From the cell containing the given text, extract its center point as [x, y] coordinate. 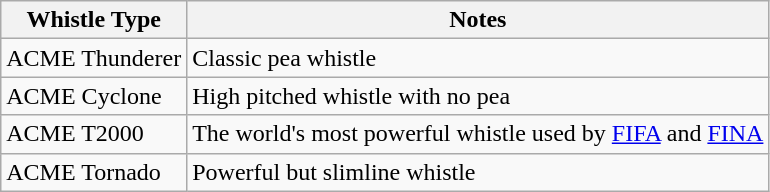
The world's most powerful whistle used by FIFA and FINA [478, 134]
ACME Thunderer [94, 58]
ACME Tornado [94, 172]
Classic pea whistle [478, 58]
Whistle Type [94, 20]
Powerful but slimline whistle [478, 172]
ACME Cyclone [94, 96]
Notes [478, 20]
High pitched whistle with no pea [478, 96]
ACME T2000 [94, 134]
